Search for the cell housing the specified text and yield its (x, y) center coordinate. 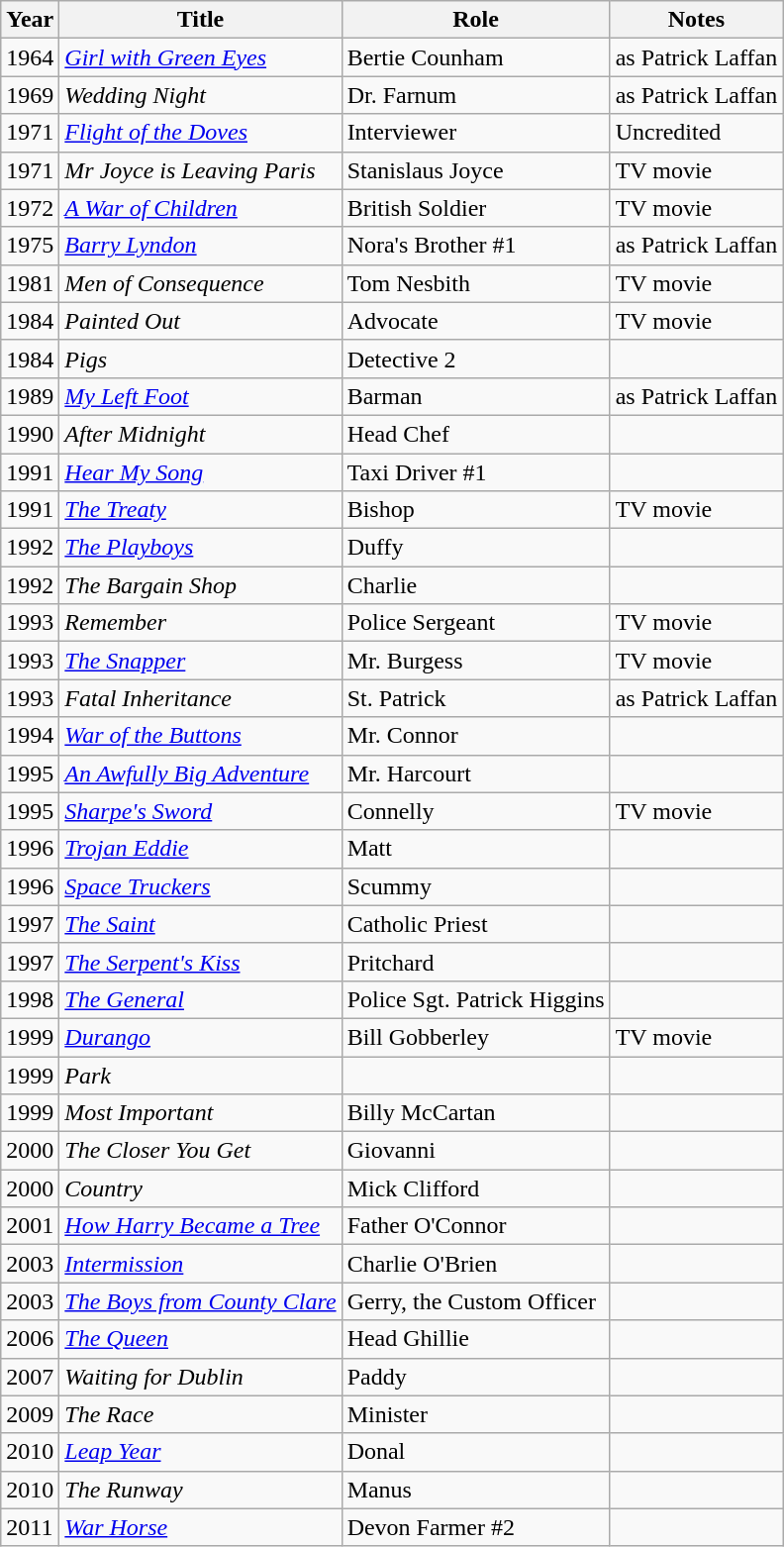
Head Ghillie (475, 1339)
Taxi Driver #1 (475, 472)
1990 (30, 434)
Interviewer (475, 133)
The Bargain Shop (200, 585)
Role (475, 20)
Police Sergeant (475, 623)
Detective 2 (475, 359)
Waiting for Dublin (200, 1377)
Bertie Counham (475, 57)
Bishop (475, 510)
Scummy (475, 886)
The Playboys (200, 548)
A War of Children (200, 208)
Paddy (475, 1377)
Minister (475, 1414)
The Treaty (200, 510)
1998 (30, 999)
Tom Nesbith (475, 283)
The Closer You Get (200, 1151)
Most Important (200, 1113)
1981 (30, 283)
1989 (30, 396)
Space Truckers (200, 886)
The Snapper (200, 661)
Wedding Night (200, 95)
Painted Out (200, 321)
After Midnight (200, 434)
Mr. Burgess (475, 661)
Matt (475, 849)
Park (200, 1075)
2007 (30, 1377)
Fatal Inheritance (200, 698)
1964 (30, 57)
Stanislaus Joyce (475, 170)
Remember (200, 623)
Bill Gobberley (475, 1037)
Police Sgt. Patrick Higgins (475, 999)
Father O'Connor (475, 1226)
2009 (30, 1414)
Flight of the Doves (200, 133)
Mick Clifford (475, 1188)
Donal (475, 1452)
The Queen (200, 1339)
2011 (30, 1527)
The Runway (200, 1490)
Year (30, 20)
British Soldier (475, 208)
Charlie O'Brien (475, 1264)
Manus (475, 1490)
Charlie (475, 585)
The General (200, 999)
1975 (30, 246)
Dr. Farnum (475, 95)
Girl with Green Eyes (200, 57)
The Boys from County Clare (200, 1301)
1972 (30, 208)
1994 (30, 736)
Country (200, 1188)
Men of Consequence (200, 283)
The Race (200, 1414)
War Horse (200, 1527)
Trojan Eddie (200, 849)
2006 (30, 1339)
Nora's Brother #1 (475, 246)
Uncredited (697, 133)
St. Patrick (475, 698)
How Harry Became a Tree (200, 1226)
The Serpent's Kiss (200, 962)
Head Chef (475, 434)
Durango (200, 1037)
Devon Farmer #2 (475, 1527)
Sharpe's Sword (200, 811)
1969 (30, 95)
Pigs (200, 359)
Barry Lyndon (200, 246)
The Saint (200, 924)
Barman (475, 396)
Duffy (475, 548)
Notes (697, 20)
Intermission (200, 1264)
Mr. Harcourt (475, 773)
Catholic Priest (475, 924)
War of the Buttons (200, 736)
Mr. Connor (475, 736)
My Left Foot (200, 396)
Title (200, 20)
Billy McCartan (475, 1113)
2001 (30, 1226)
Mr Joyce is Leaving Paris (200, 170)
An Awfully Big Adventure (200, 773)
Leap Year (200, 1452)
Hear My Song (200, 472)
Pritchard (475, 962)
Giovanni (475, 1151)
Gerry, the Custom Officer (475, 1301)
Advocate (475, 321)
Connelly (475, 811)
